Identify which cell holds the provided text, then report its (X, Y) central coordinate. 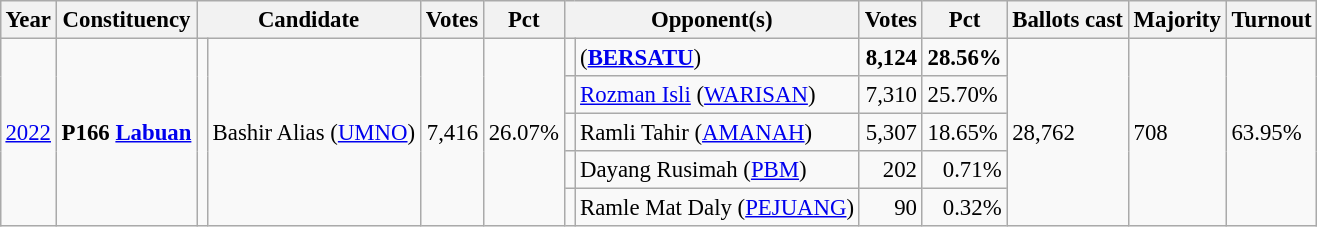
26.07% (524, 132)
63.95% (1272, 132)
Opponent(s) (712, 20)
Turnout (1272, 20)
90 (890, 208)
Rozman Isli (WARISAN) (718, 95)
28.56% (964, 57)
7,416 (452, 132)
Candidate (309, 20)
P166 Labuan (126, 132)
2022 (28, 132)
Majority (1177, 20)
5,307 (890, 133)
(BERSATU) (718, 57)
25.70% (964, 95)
8,124 (890, 57)
Dayang Rusimah (PBM) (718, 170)
Year (28, 20)
Ramli Tahir (AMANAH) (718, 133)
0.71% (964, 170)
Bashir Alias (UMNO) (314, 132)
Ramle Mat Daly (PEJUANG) (718, 208)
202 (890, 170)
28,762 (1068, 132)
Ballots cast (1068, 20)
Constituency (126, 20)
0.32% (964, 208)
18.65% (964, 133)
7,310 (890, 95)
708 (1177, 132)
